Identify which cell holds the provided text, then report its [x, y] central coordinate. 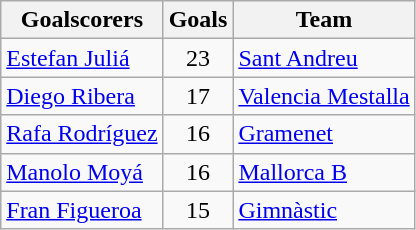
Estefan Juliá [82, 58]
Rafa Rodríguez [82, 134]
Valencia Mestalla [324, 96]
Team [324, 20]
Manolo Moyá [82, 172]
Gramenet [324, 134]
Fran Figueroa [82, 210]
15 [198, 210]
17 [198, 96]
Mallorca B [324, 172]
Gimnàstic [324, 210]
Goals [198, 20]
Diego Ribera [82, 96]
Sant Andreu [324, 58]
Goalscorers [82, 20]
23 [198, 58]
